For the text-containing cell, return its midpoint in [X, Y] coordinate format. 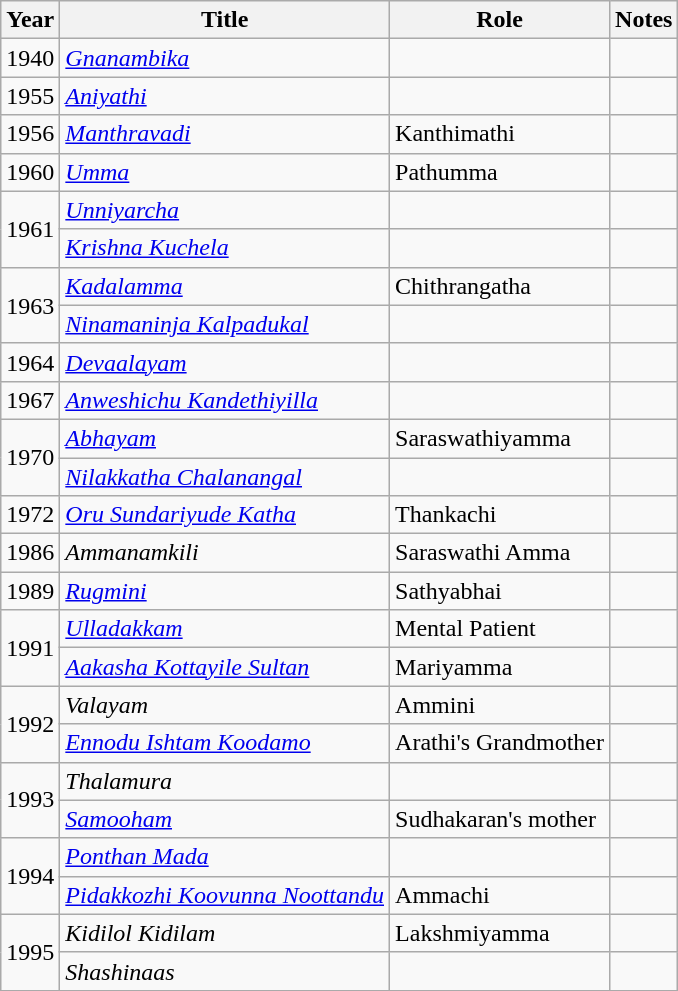
Shashinaas [225, 971]
Ulladakkam [225, 629]
Pidakkozhi Koovunna Noottandu [225, 895]
Ammachi [500, 895]
Year [30, 20]
Ammini [500, 705]
1963 [30, 305]
1960 [30, 172]
1989 [30, 591]
Ennodu Ishtam Koodamo [225, 743]
Aakasha Kottayile Sultan [225, 667]
Gnanambika [225, 58]
Samooham [225, 819]
1967 [30, 400]
Valayam [225, 705]
1940 [30, 58]
1994 [30, 876]
Manthravadi [225, 134]
Role [500, 20]
Title [225, 20]
Kanthimathi [500, 134]
Arathi's Grandmother [500, 743]
1961 [30, 229]
Sathyabhai [500, 591]
Rugmini [225, 591]
1986 [30, 553]
Saraswathi Amma [500, 553]
1993 [30, 800]
Ninamaninja Kalpadukal [225, 324]
Ponthan Mada [225, 857]
Lakshmiyamma [500, 933]
1995 [30, 952]
Kadalamma [225, 286]
Notes [644, 20]
1956 [30, 134]
Pathumma [500, 172]
Thalamura [225, 781]
Mariyamma [500, 667]
Devaalayam [225, 362]
Ammanamkili [225, 553]
1972 [30, 515]
Thankachi [500, 515]
Nilakkatha Chalanangal [225, 477]
1955 [30, 96]
Umma [225, 172]
Kidilol Kidilam [225, 933]
Krishna Kuchela [225, 248]
Unniyarcha [225, 210]
Aniyathi [225, 96]
1991 [30, 648]
Oru Sundariyude Katha [225, 515]
1992 [30, 724]
Anweshichu Kandethiyilla [225, 400]
Saraswathiyamma [500, 438]
Abhayam [225, 438]
Sudhakaran's mother [500, 819]
Chithrangatha [500, 286]
Mental Patient [500, 629]
1970 [30, 457]
1964 [30, 362]
